Extract the [X, Y] coordinate from the center of the cell holding the provided text.  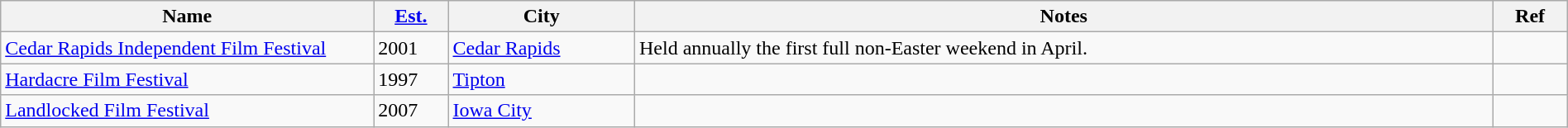
1997 [411, 79]
Ref [1530, 17]
2001 [411, 48]
Cedar Rapids Independent Film Festival [187, 48]
Landlocked Film Festival [187, 111]
City [542, 17]
Tipton [542, 79]
Name [187, 17]
Held annually the first full non-Easter weekend in April. [1064, 48]
Cedar Rapids [542, 48]
2007 [411, 111]
Hardacre Film Festival [187, 79]
Est. [411, 17]
Iowa City [542, 111]
Notes [1064, 17]
